Capture the cell that displays the provided text and extract its [X, Y] central coordinate. 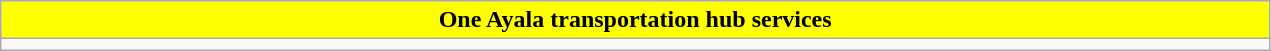
One Ayala transportation hub services [636, 20]
